Capture the cell that displays the provided text and extract its (X, Y) central coordinate. 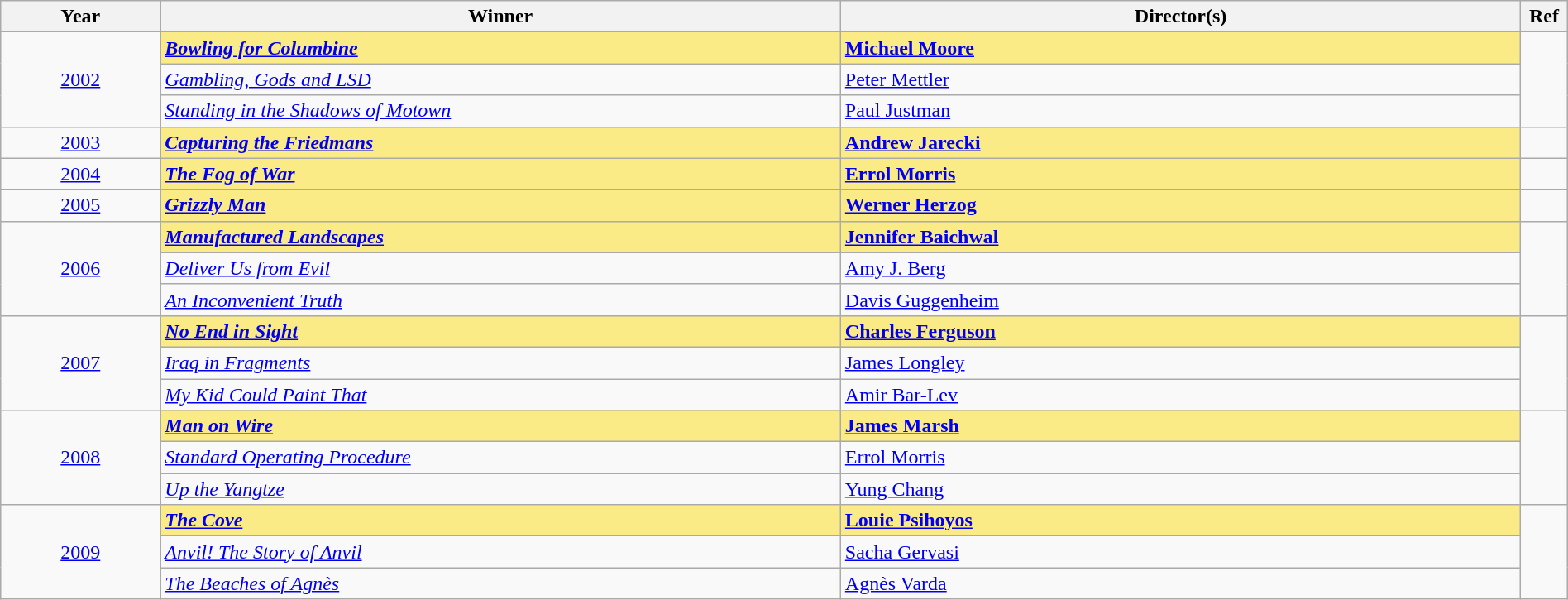
2003 (81, 142)
Agnès Varda (1180, 583)
Werner Herzog (1180, 205)
2005 (81, 205)
2004 (81, 174)
The Fog of War (500, 174)
Ref (1544, 17)
My Kid Could Paint That (500, 395)
Capturing the Friedmans (500, 142)
Winner (500, 17)
2008 (81, 458)
Bowling for Columbine (500, 48)
2006 (81, 268)
Standard Operating Procedure (500, 458)
No End in Sight (500, 331)
Paul Justman (1180, 111)
2007 (81, 362)
Year (81, 17)
Deliver Us from Evil (500, 268)
Iraq in Fragments (500, 362)
Louie Psihoyos (1180, 521)
The Beaches of Agnès (500, 583)
An Inconvenient Truth (500, 300)
Gambling, Gods and LSD (500, 79)
Grizzly Man (500, 205)
Anvil! The Story of Anvil (500, 552)
James Marsh (1180, 426)
Director(s) (1180, 17)
Sacha Gervasi (1180, 552)
Man on Wire (500, 426)
Amy J. Berg (1180, 268)
2009 (81, 552)
James Longley (1180, 362)
Andrew Jarecki (1180, 142)
Amir Bar-Lev (1180, 395)
Yung Chang (1180, 489)
Davis Guggenheim (1180, 300)
Jennifer Baichwal (1180, 237)
2002 (81, 79)
Charles Ferguson (1180, 331)
Standing in the Shadows of Motown (500, 111)
Manufactured Landscapes (500, 237)
Michael Moore (1180, 48)
The Cove (500, 521)
Peter Mettler (1180, 79)
Up the Yangtze (500, 489)
